Return (x, y) of the center of cell containing provided text 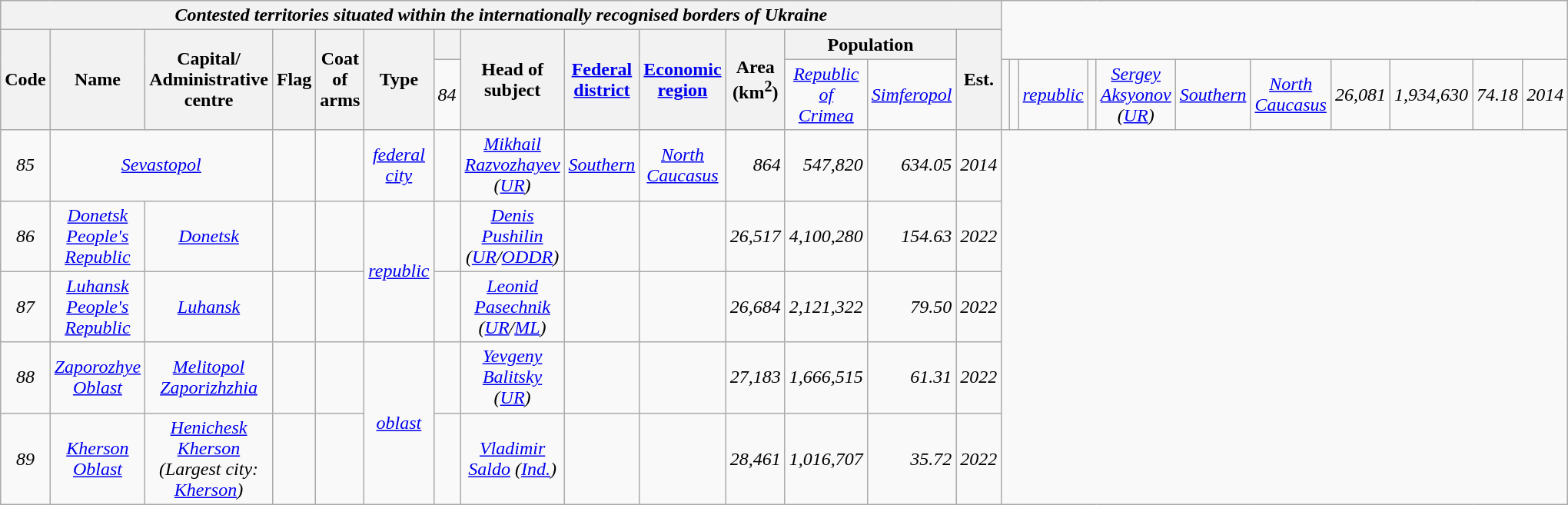
26,081 (1360, 95)
Head of subject (512, 80)
547,820 (826, 165)
Name (98, 80)
89 (25, 458)
federal city (399, 165)
154.63 (912, 236)
Luhansk People's Republic (98, 307)
28,461 (755, 458)
88 (25, 377)
26,517 (755, 236)
86 (25, 236)
27,183 (755, 377)
Flag (294, 80)
634.05 (912, 165)
Republic of Crimea (826, 95)
Federal district (602, 80)
26,684 (755, 307)
1,934,630 (1431, 95)
Est. (979, 80)
Economic region (683, 80)
Yevgeny Balitsky (UR) (512, 377)
85 (25, 165)
Area(km2) (755, 80)
Donetsk (209, 236)
Leonid Pasechnik (UR/ML) (512, 307)
Vladimir Saldo (Ind.) (512, 458)
Kherson Oblast (98, 458)
Donetsk People's Republic (98, 236)
Simferopol (912, 95)
864 (755, 165)
1,016,707 (826, 458)
Mikhail Razvozhayev (UR) (512, 165)
61.31 (912, 377)
Henichesk Kherson (Largest city: Kherson) (209, 458)
84 (447, 95)
Code (25, 80)
35.72 (912, 458)
Type (399, 80)
87 (25, 307)
4,100,280 (826, 236)
1,666,515 (826, 377)
Sergey Aksyonov (UR) (1136, 95)
oblast (399, 423)
2,121,322 (826, 307)
Population (870, 45)
74.18 (1497, 95)
Melitopol Zaporizhzhia (209, 377)
Capital/Administrative centre (209, 80)
79.50 (912, 307)
Sevastopol (161, 165)
Zaporozhye Oblast (98, 377)
Denis Pushilin (UR/ODDR) (512, 236)
Contested territories situated within the internationally recognised borders of Ukraine (501, 15)
Coatof arms (340, 80)
Luhansk (209, 307)
